Locate the cell with the specified text and output its [X, Y] center coordinate. 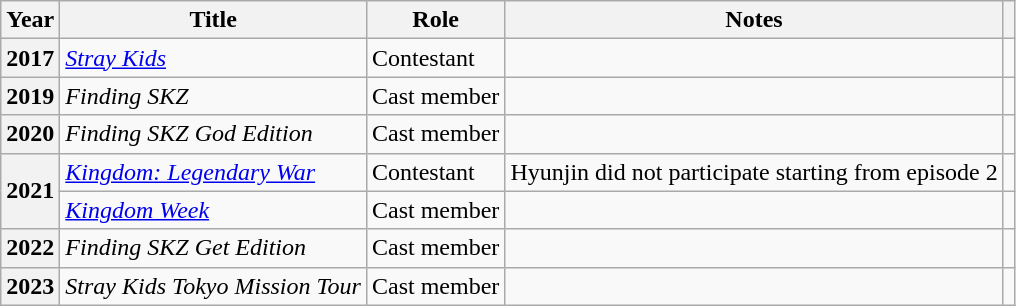
Finding SKZ God Edition [214, 134]
Year [30, 20]
Finding SKZ Get Edition [214, 248]
Notes [754, 20]
2022 [30, 248]
Finding SKZ [214, 96]
Kingdom: Legendary War [214, 172]
Hyunjin did not participate starting from episode 2 [754, 172]
Title [214, 20]
Stray Kids [214, 58]
2023 [30, 286]
Stray Kids Tokyo Mission Tour [214, 286]
Kingdom Week [214, 210]
2019 [30, 96]
Role [435, 20]
2021 [30, 191]
2020 [30, 134]
2017 [30, 58]
